Extract the [x, y] coordinate from the center of the cell holding the provided text.  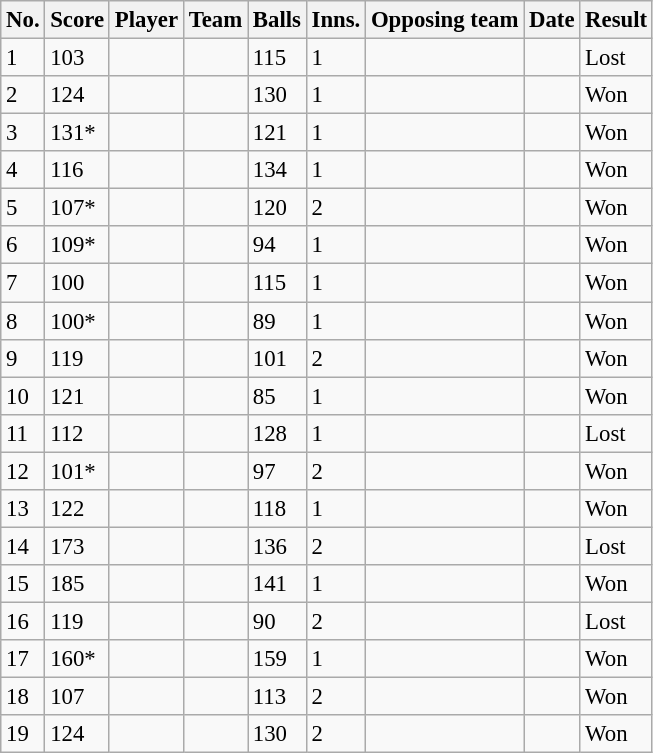
136 [278, 546]
17 [23, 659]
109* [78, 245]
100 [78, 283]
Balls [278, 20]
Result [616, 20]
128 [278, 433]
173 [78, 546]
113 [278, 697]
120 [278, 208]
6 [23, 245]
8 [23, 321]
134 [278, 170]
Opposing team [445, 20]
122 [78, 509]
18 [23, 697]
Date [552, 20]
97 [278, 471]
12 [23, 471]
159 [278, 659]
141 [278, 584]
10 [23, 396]
Team [215, 20]
9 [23, 358]
Player [146, 20]
94 [278, 245]
Inns. [336, 20]
11 [23, 433]
5 [23, 208]
90 [278, 621]
107 [78, 697]
13 [23, 509]
16 [23, 621]
131* [78, 133]
118 [278, 509]
185 [78, 584]
4 [23, 170]
101 [278, 358]
107* [78, 208]
160* [78, 659]
Score [78, 20]
15 [23, 584]
116 [78, 170]
101* [78, 471]
19 [23, 734]
100* [78, 321]
7 [23, 283]
112 [78, 433]
103 [78, 58]
85 [278, 396]
3 [23, 133]
14 [23, 546]
No. [23, 20]
89 [278, 321]
